Find where the given text appears and provide that cell's center as (x, y) coordinate. 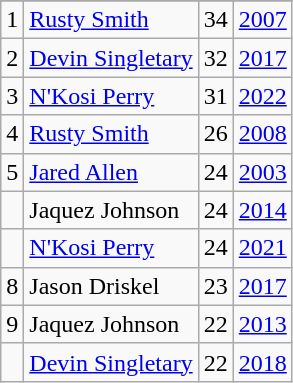
9 (12, 324)
2018 (262, 362)
34 (216, 20)
2007 (262, 20)
5 (12, 172)
2013 (262, 324)
2021 (262, 248)
32 (216, 58)
4 (12, 134)
2003 (262, 172)
2008 (262, 134)
31 (216, 96)
2022 (262, 96)
Jared Allen (111, 172)
26 (216, 134)
8 (12, 286)
3 (12, 96)
1 (12, 20)
2 (12, 58)
2014 (262, 210)
Jason Driskel (111, 286)
23 (216, 286)
